Determine the (X, Y) coordinate at the center of the cell enclosing the given text.  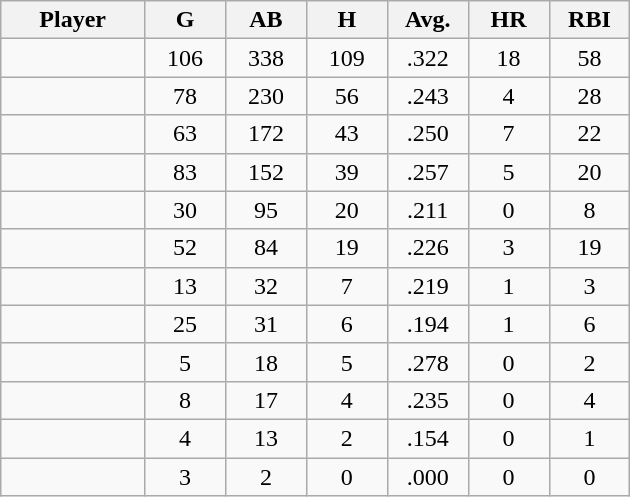
32 (266, 286)
H (346, 20)
RBI (590, 20)
.257 (428, 172)
.226 (428, 248)
63 (186, 134)
G (186, 20)
338 (266, 58)
84 (266, 248)
.000 (428, 477)
.219 (428, 286)
109 (346, 58)
95 (266, 210)
Avg. (428, 20)
.250 (428, 134)
106 (186, 58)
78 (186, 96)
58 (590, 58)
30 (186, 210)
152 (266, 172)
.322 (428, 58)
31 (266, 324)
39 (346, 172)
.243 (428, 96)
83 (186, 172)
22 (590, 134)
.235 (428, 400)
25 (186, 324)
AB (266, 20)
Player (73, 20)
.211 (428, 210)
28 (590, 96)
56 (346, 96)
17 (266, 400)
230 (266, 96)
.194 (428, 324)
HR (508, 20)
.278 (428, 362)
.154 (428, 438)
43 (346, 134)
52 (186, 248)
172 (266, 134)
